For the text-containing cell, return its midpoint in [x, y] coordinate format. 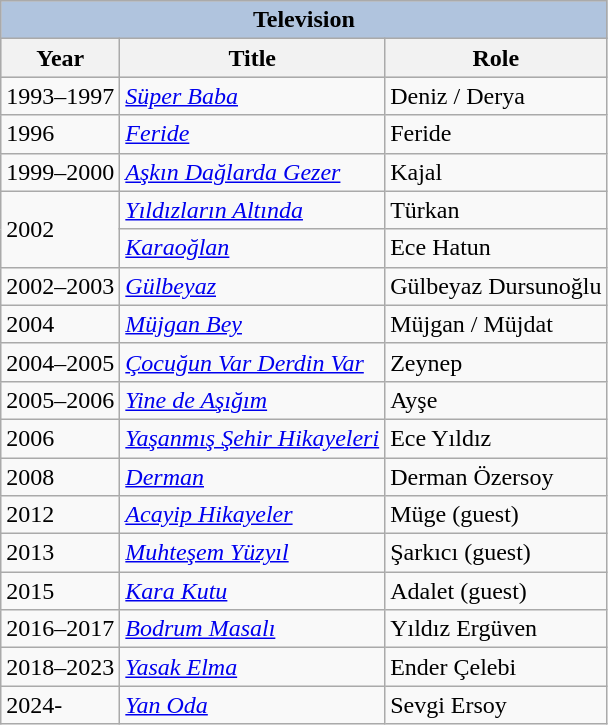
Sevgi Ersoy [496, 705]
2006 [60, 438]
Yıldızların Altında [252, 210]
Yıldız Ergüven [496, 629]
Title [252, 58]
Yan Oda [252, 705]
Deniz / Derya [496, 96]
Ece Hatun [496, 248]
2013 [60, 553]
2015 [60, 591]
Gülbeyaz [252, 286]
Karaoğlan [252, 248]
Şarkıcı (guest) [496, 553]
2004 [60, 324]
Müjgan Bey [252, 324]
Müjgan / Müjdat [496, 324]
Year [60, 58]
Ender Çelebi [496, 667]
Kajal [496, 172]
Television [304, 20]
Derman Özersoy [496, 477]
Süper Baba [252, 96]
Türkan [496, 210]
Aşkın Dağlarda Gezer [252, 172]
1996 [60, 134]
Acayip Hikayeler [252, 515]
Gülbeyaz Dursunoğlu [496, 286]
Yaşanmış Şehir Hikayeleri [252, 438]
1999–2000 [60, 172]
Muhteşem Yüzyıl [252, 553]
2008 [60, 477]
2012 [60, 515]
Yine de Aşığım [252, 400]
1993–1997 [60, 96]
Çocuğun Var Derdin Var [252, 362]
Ece Yıldız [496, 438]
2018–2023 [60, 667]
Role [496, 58]
Müge (guest) [496, 515]
Ayşe [496, 400]
2004–2005 [60, 362]
Bodrum Masalı [252, 629]
Yasak Elma [252, 667]
2016–2017 [60, 629]
Derman [252, 477]
Kara Kutu [252, 591]
Zeynep [496, 362]
2005–2006 [60, 400]
2002 [60, 229]
2002–2003 [60, 286]
2024- [60, 705]
Adalet (guest) [496, 591]
